Extract the (X, Y) coordinate from the center of the cell holding the provided text.  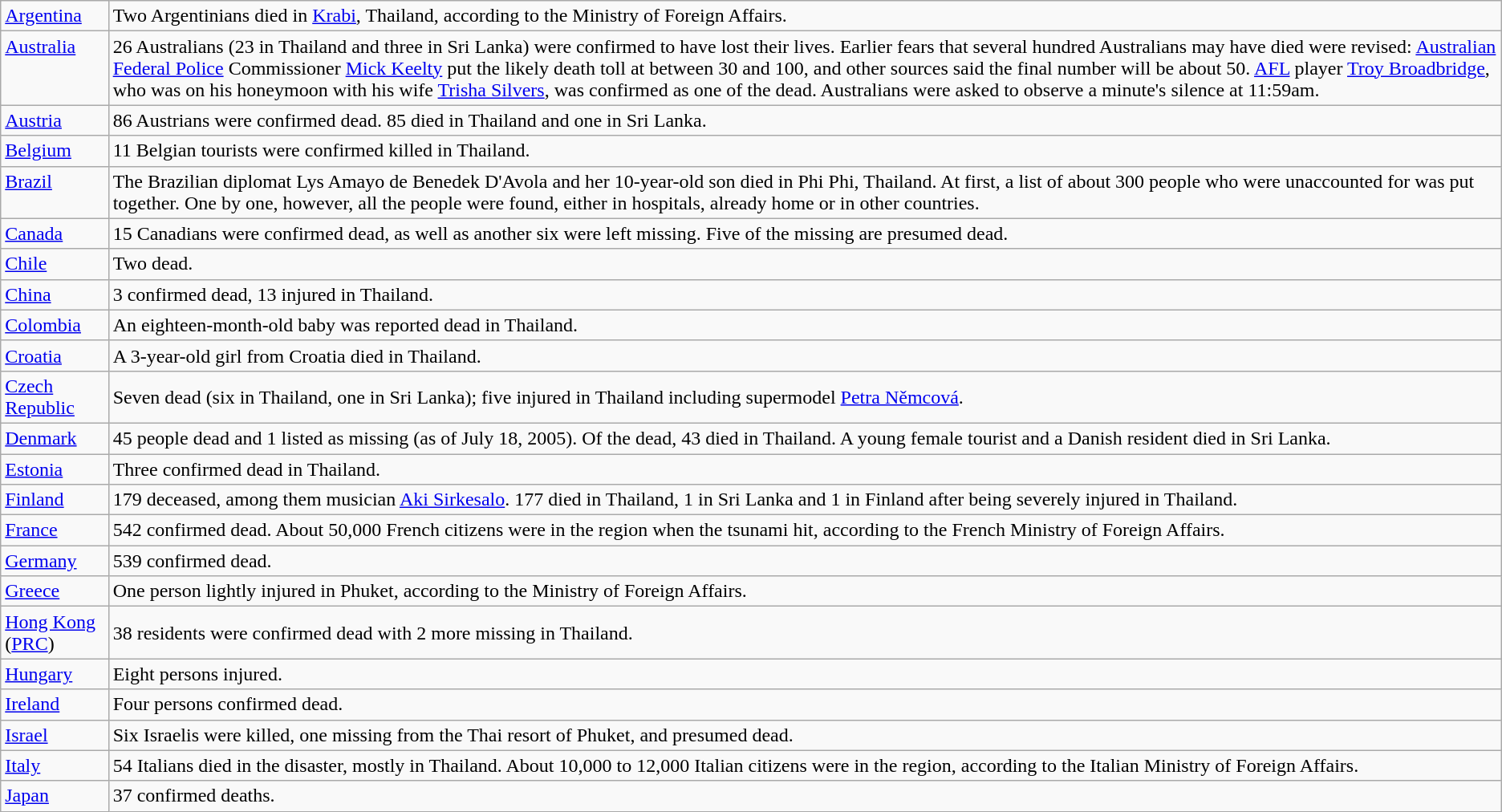
Argentina (55, 16)
11 Belgian tourists were confirmed killed in Thailand. (805, 151)
15 Canadians were confirmed dead, as well as another six were left missing. Five of the missing are presumed dead. (805, 233)
Chile (55, 264)
Two Argentinians died in Krabi, Thailand, according to the Ministry of Foreign Affairs. (805, 16)
One person lightly injured in Phuket, according to the Ministry of Foreign Affairs. (805, 591)
Italy (55, 765)
Israel (55, 735)
Canada (55, 233)
A 3-year-old girl from Croatia died in Thailand. (805, 355)
Two dead. (805, 264)
Japan (55, 796)
Czech Republic (55, 396)
Four persons confirmed dead. (805, 704)
Colombia (55, 325)
Estonia (55, 469)
Six Israelis were killed, one missing from the Thai resort of Phuket, and presumed dead. (805, 735)
542 confirmed dead. About 50,000 French citizens were in the region when the tsunami hit, according to the French Ministry of Foreign Affairs. (805, 530)
86 Austrians were confirmed dead. 85 died in Thailand and one in Sri Lanka. (805, 120)
37 confirmed deaths. (805, 796)
539 confirmed dead. (805, 561)
Three confirmed dead in Thailand. (805, 469)
Hungary (55, 674)
Croatia (55, 355)
Greece (55, 591)
Belgium (55, 151)
Hong Kong (PRC) (55, 632)
An eighteen-month-old baby was reported dead in Thailand. (805, 325)
Seven dead (six in Thailand, one in Sri Lanka); five injured in Thailand including supermodel Petra Němcová. (805, 396)
Germany (55, 561)
Ireland (55, 704)
Austria (55, 120)
China (55, 294)
Brazil (55, 193)
Australia (55, 68)
Denmark (55, 438)
Finland (55, 500)
3 confirmed dead, 13 injured in Thailand. (805, 294)
38 residents were confirmed dead with 2 more missing in Thailand. (805, 632)
Eight persons injured. (805, 674)
France (55, 530)
179 deceased, among them musician Aki Sirkesalo. 177 died in Thailand, 1 in Sri Lanka and 1 in Finland after being severely injured in Thailand. (805, 500)
